Extract the (x, y) coordinate from the center of the cell holding the provided text.  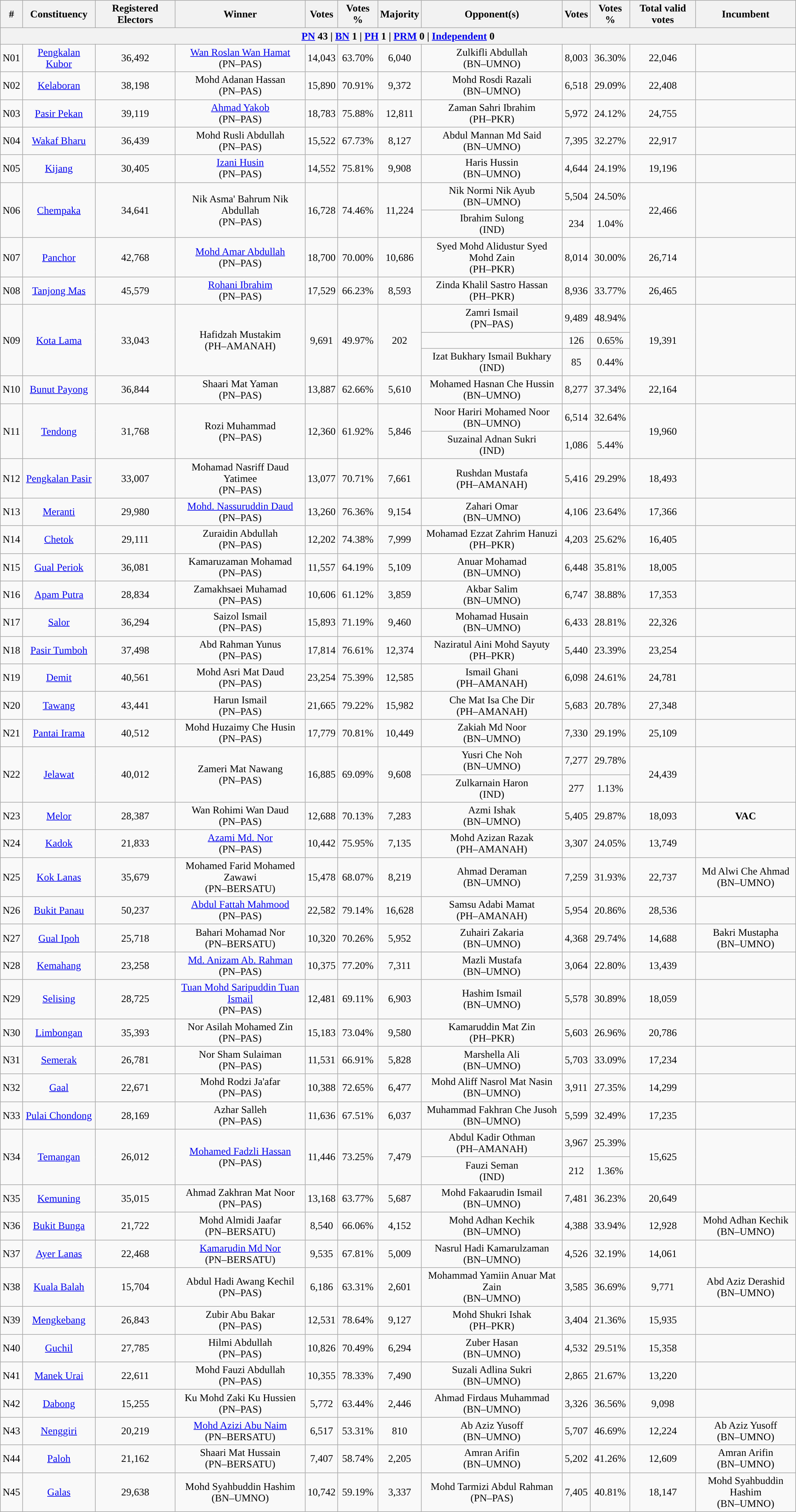
N18 (11, 650)
Zuraidin Abdullah(PN–PAS) (240, 540)
8,219 (400, 877)
N26 (11, 910)
N06 (11, 210)
61.12% (358, 595)
Tuan Mohd Saripuddin Tuan Ismail(PN–PAS) (240, 999)
Ahmad Firdaus Muhammad(BN–UMNO) (492, 1403)
10,449 (400, 733)
9,691 (321, 340)
24.12% (610, 113)
7,479 (400, 1157)
Hilmi Abdullah(PN–PAS) (240, 1348)
11,224 (400, 210)
3,859 (400, 595)
7,999 (400, 540)
Ibrahim Sulong(IND) (492, 224)
22,326 (663, 622)
10,686 (400, 257)
69.09% (358, 774)
23,258 (135, 966)
10,388 (321, 1088)
Total valid votes (663, 14)
Ahmad Zakhran Mat Noor(PN–PAS) (240, 1198)
Pengkalan Pasir (59, 479)
8,593 (400, 291)
Zaman Sahri Ibrahim(PH–PKR) (492, 113)
Mohamed Fadzli Hassan(PN–PAS) (240, 1157)
7,330 (576, 733)
40,012 (135, 774)
12,811 (400, 113)
29.29% (610, 479)
22,468 (135, 1254)
Paloh (59, 1458)
Yusri Che Noh(BN–UMNO) (492, 761)
16,628 (400, 910)
N02 (11, 86)
27,348 (663, 705)
N13 (11, 512)
9,489 (576, 318)
Chetok (59, 540)
38.88% (610, 595)
21,665 (321, 705)
Abdul Mannan Md Said(BN–UMNO) (492, 141)
36.23% (610, 1198)
Nor Asilah Mohamed Zin(PN–PAS) (240, 1033)
Mohd Rosdi Razali(BN–UMNO) (492, 86)
Wakaf Bharu (59, 141)
N24 (11, 844)
6,514 (576, 417)
24.19% (610, 168)
1.36% (610, 1170)
3,585 (576, 1287)
28,169 (135, 1115)
58.74% (358, 1458)
5.44% (610, 445)
Shaari Mat Yaman(PN–PAS) (240, 390)
N20 (11, 705)
N17 (11, 622)
Panchor (59, 257)
8,936 (576, 291)
37.34% (610, 390)
6,518 (576, 86)
63.31% (358, 1287)
N19 (11, 677)
3,307 (576, 844)
Zubir Abu Bakar(PN–PAS) (240, 1321)
13,220 (663, 1376)
1.13% (610, 788)
Bukit Bunga (59, 1226)
66.23% (358, 291)
18,493 (663, 479)
78.33% (358, 1376)
15,935 (663, 1321)
16,405 (663, 540)
5,846 (400, 431)
26,465 (663, 291)
74.46% (358, 210)
9,608 (400, 774)
40.81% (610, 1492)
8,014 (576, 257)
3,064 (576, 966)
73.04% (358, 1033)
9,127 (400, 1321)
7,277 (576, 761)
Pengkalan Kubor (59, 58)
17,529 (321, 291)
2,601 (400, 1287)
15,358 (663, 1348)
Pulai Chondong (59, 1115)
5,972 (576, 113)
18,093 (663, 816)
Hashim Ismail(BN–UMNO) (492, 999)
40,512 (135, 733)
Melor (59, 816)
2,865 (576, 1376)
Ayer Lanas (59, 1254)
N39 (11, 1321)
79.14% (358, 910)
Fauzi Seman(IND) (492, 1170)
9,908 (400, 168)
34,641 (135, 210)
5,603 (576, 1033)
Zakiah Md Noor(BN–UMNO) (492, 733)
810 (400, 1431)
3,337 (400, 1492)
Tendong (59, 431)
50,237 (135, 910)
Incumbent (746, 14)
N43 (11, 1431)
24,439 (663, 774)
85 (576, 362)
17,366 (663, 512)
11,446 (321, 1157)
Demit (59, 677)
Kemuning (59, 1198)
36.56% (610, 1403)
29.74% (610, 938)
Mohamad Ezzat Zahrim Hanuzi(PH–PKR) (492, 540)
Zulkifli Abdullah(BN–UMNO) (492, 58)
13,439 (663, 966)
7,481 (576, 1198)
Abd Rahman Yunus(PN–PAS) (240, 650)
6,903 (400, 999)
17,235 (663, 1115)
Mohd Rodzi Ja'afar(PN–PAS) (240, 1088)
Chempaka (59, 210)
6,448 (576, 567)
Shaari Mat Hussain(PN–BERSATU) (240, 1458)
Zameri Mat Nawang(PN–PAS) (240, 774)
0.65% (610, 340)
12,531 (321, 1321)
Gual Ipoh (59, 938)
13,887 (321, 390)
12,928 (663, 1226)
Guchil (59, 1348)
Akbar Salim(BN–UMNO) (492, 595)
5,202 (576, 1458)
10,742 (321, 1492)
29.51% (610, 1348)
6,040 (400, 58)
N16 (11, 595)
7,490 (400, 1376)
Mohd Fakaarudin Ismail(BN–UMNO) (492, 1198)
Zahari Omar(BN–UMNO) (492, 512)
Noor Hariri Mohamed Noor(BN–UMNO) (492, 417)
N07 (11, 257)
3,404 (576, 1321)
Bunut Payong (59, 390)
Harun Ismail(PN–PAS) (240, 705)
Samsu Adabi Mamat(PH–AMANAH) (492, 910)
N15 (11, 567)
N25 (11, 877)
29,111 (135, 540)
N27 (11, 938)
Selising (59, 999)
4,152 (400, 1226)
70.91% (358, 86)
29.19% (610, 733)
Mohd Almidi Jaafar(PN–BERSATU) (240, 1226)
73.25% (358, 1157)
Wan Rohimi Wan Daud(PN–PAS) (240, 816)
19,391 (663, 340)
N09 (11, 340)
77.20% (358, 966)
12,688 (321, 816)
Suzali Adlina Sukri(BN–UMNO) (492, 1376)
1.04% (610, 224)
66.06% (358, 1226)
10,375 (321, 966)
Abdul Fattah Mahmood(PN–PAS) (240, 910)
18,147 (663, 1492)
Constituency (59, 14)
N45 (11, 1492)
Bukit Panau (59, 910)
6,294 (400, 1348)
N21 (11, 733)
17,234 (663, 1060)
6,037 (400, 1115)
12,481 (321, 999)
Kamaruddin Mat Zin(PH–PKR) (492, 1033)
5,707 (576, 1431)
76.36% (358, 512)
22,408 (663, 86)
70.00% (358, 257)
17,814 (321, 650)
# (11, 14)
N10 (11, 390)
36.30% (610, 58)
Jelawat (59, 774)
Zuber Hasan(BN–UMNO) (492, 1348)
Haris Hussin(BN–UMNO) (492, 168)
5,687 (400, 1198)
15,625 (663, 1157)
Gaal (59, 1088)
Zuhairi Zakaria(BN–UMNO) (492, 938)
75.88% (358, 113)
10,826 (321, 1348)
22,582 (321, 910)
234 (576, 224)
11,636 (321, 1115)
5,599 (576, 1115)
22,466 (663, 210)
Ismail Ghani(PH–AMANAH) (492, 677)
29,638 (135, 1492)
21.36% (610, 1321)
9,460 (400, 622)
28,387 (135, 816)
Izat Bukhary Ismail Bukhary(IND) (492, 362)
N04 (11, 141)
Galas (59, 1492)
Mohd Shukri Ishak(PH–PKR) (492, 1321)
Suzainal Adnan Sukri(IND) (492, 445)
7,135 (400, 844)
59.19% (358, 1492)
N35 (11, 1198)
14,552 (321, 168)
N22 (11, 774)
Mohd Adanan Hassan(PN–PAS) (240, 86)
Abdul Kadir Othman(PH–AMANAH) (492, 1143)
12,374 (400, 650)
5,772 (321, 1403)
78.64% (358, 1321)
Mohd Rusli Abdullah(PN–PAS) (240, 141)
Zulkarnain Haron(IND) (492, 788)
21,722 (135, 1226)
19,960 (663, 431)
18,700 (321, 257)
Ahmad Yakob(PN–PAS) (240, 113)
Nasrul Hadi Kamarulzaman(BN–UMNO) (492, 1254)
6,747 (576, 595)
PN 43 | BN 1 | PH 1 | PRM 0 | Independent 0 (398, 36)
23.64% (610, 512)
7,405 (576, 1492)
Tanjong Mas (59, 291)
14,061 (663, 1254)
22,917 (663, 141)
6,186 (321, 1287)
5,440 (576, 650)
N11 (11, 431)
9,372 (400, 86)
4,644 (576, 168)
10,355 (321, 1376)
67.51% (358, 1115)
5,009 (400, 1254)
21,162 (135, 1458)
37,498 (135, 650)
Kok Lanas (59, 877)
75.39% (358, 677)
12,360 (321, 431)
12,609 (663, 1458)
Pantai Irama (59, 733)
N12 (11, 479)
Rozi Muhammad(PN–PAS) (240, 431)
35,015 (135, 1198)
24,781 (663, 677)
53.31% (358, 1431)
0.44% (610, 362)
Salor (59, 622)
Mohd Amar Abdullah(PN–PAS) (240, 257)
Mohd Asri Mat Daud(PN–PAS) (240, 677)
Zamri Ismail(PN–PAS) (492, 318)
Mohamad Nasriff Daud Yatimee(PN–PAS) (240, 479)
Dabong (59, 1403)
36,439 (135, 141)
Temangan (59, 1157)
Syed Mohd Alidustur Syed Mohd Zain(PH–PKR) (492, 257)
6,098 (576, 677)
9,771 (663, 1287)
12,202 (321, 540)
Zinda Khalil Sastro Hassan(PH–PKR) (492, 291)
Mohamed Hasnan Che Hussin(BN–UMNO) (492, 390)
15,183 (321, 1033)
16,885 (321, 774)
6,433 (576, 622)
15,478 (321, 877)
79.22% (358, 705)
6,517 (321, 1431)
32.19% (610, 1254)
63.70% (358, 58)
7,661 (400, 479)
Abdul Hadi Awang Kechil(PN–PAS) (240, 1287)
7,395 (576, 141)
Mohd Azizan Razak(PH–AMANAH) (492, 844)
Mohd Fauzi Abdullah(PN–PAS) (240, 1376)
N40 (11, 1348)
Kuala Balah (59, 1287)
40,561 (135, 677)
74.38% (358, 540)
33.09% (610, 1060)
N28 (11, 966)
48.94% (610, 318)
N05 (11, 168)
N36 (11, 1226)
Marshella Ali(BN–UMNO) (492, 1060)
39,119 (135, 113)
Winner (240, 14)
35,679 (135, 877)
36,081 (135, 567)
63.44% (358, 1403)
71.19% (358, 622)
2,446 (400, 1403)
36,844 (135, 390)
25,109 (663, 733)
N03 (11, 113)
10,442 (321, 844)
Azhar Salleh(PN–PAS) (240, 1115)
70.49% (358, 1348)
70.71% (358, 479)
30.89% (610, 999)
30.00% (610, 257)
20.86% (610, 910)
70.26% (358, 938)
5,416 (576, 479)
Pasir Pekan (59, 113)
Bahari Mohamad Nor(PN–BERSATU) (240, 938)
26,012 (135, 1157)
20,219 (135, 1431)
13,749 (663, 844)
N08 (11, 291)
5,610 (400, 390)
4,203 (576, 540)
Pasir Tumboh (59, 650)
61.92% (358, 431)
11,557 (321, 567)
4,526 (576, 1254)
25.39% (610, 1143)
35,393 (135, 1033)
21,833 (135, 844)
7,311 (400, 966)
Nor Sham Sulaiman(PN–PAS) (240, 1060)
9,154 (400, 512)
17,779 (321, 733)
Azami Md. Nor(PN–PAS) (240, 844)
VAC (746, 816)
8,003 (576, 58)
70.81% (358, 733)
202 (400, 340)
29.78% (610, 761)
Kamarudin Md Nor(PN–BERSATU) (240, 1254)
25.62% (610, 540)
3,326 (576, 1403)
8,540 (321, 1226)
36.69% (610, 1287)
15,982 (400, 705)
42,768 (135, 257)
72.65% (358, 1088)
212 (576, 1170)
Anuar Mohamad(BN–UMNO) (492, 567)
33,043 (135, 340)
32.27% (610, 141)
Limbongan (59, 1033)
N34 (11, 1157)
30,405 (135, 168)
20,786 (663, 1033)
64.19% (358, 567)
N31 (11, 1060)
4,532 (576, 1348)
Che Mat Isa Che Dir(PH–AMANAH) (492, 705)
28,834 (135, 595)
22.80% (610, 966)
36,294 (135, 622)
15,255 (135, 1403)
29,980 (135, 512)
N37 (11, 1254)
24.05% (610, 844)
70.13% (358, 816)
29.87% (610, 816)
8,277 (576, 390)
18,005 (663, 567)
N23 (11, 816)
33.77% (610, 291)
6,477 (400, 1088)
N14 (11, 540)
41.26% (610, 1458)
28.81% (610, 622)
8,127 (400, 141)
22,164 (663, 390)
31,768 (135, 431)
Abd Aziz Derashid(BN–UMNO) (746, 1287)
Mohammad Yamiin Anuar Mat Zain(BN–UMNO) (492, 1287)
75.81% (358, 168)
63.77% (358, 1198)
277 (576, 788)
23.39% (610, 650)
67.73% (358, 141)
Kota Lama (59, 340)
Majority (400, 14)
7,259 (576, 877)
20,649 (663, 1198)
45,579 (135, 291)
21.67% (610, 1376)
Semerak (59, 1060)
5,109 (400, 567)
2,205 (400, 1458)
Kamaruzaman Mohamad(PN–PAS) (240, 567)
15,522 (321, 141)
46.69% (610, 1431)
Mohd Huzaimy Che Husin(PN–PAS) (240, 733)
43,441 (135, 705)
25,718 (135, 938)
Opponent(s) (492, 14)
126 (576, 340)
68.07% (358, 877)
Meranti (59, 512)
7,407 (321, 1458)
20.78% (610, 705)
Gual Periok (59, 567)
36,492 (135, 58)
49.97% (358, 340)
3,911 (576, 1088)
26,714 (663, 257)
Kijang (59, 168)
11,531 (321, 1060)
Muhammad Fakhran Che Jusoh(BN–UMNO) (492, 1115)
7,283 (400, 816)
N38 (11, 1287)
69.11% (358, 999)
Rohani Ibrahim(PN–PAS) (240, 291)
13,260 (321, 512)
N44 (11, 1458)
17,353 (663, 595)
Mazli Mustafa(BN–UMNO) (492, 966)
Mohamad Husain(BN–UMNO) (492, 622)
35.81% (610, 567)
Apam Putra (59, 595)
26,843 (135, 1321)
4,106 (576, 512)
5,504 (576, 196)
13,168 (321, 1198)
10,606 (321, 595)
13,077 (321, 479)
31.93% (610, 877)
1,086 (576, 445)
29.09% (610, 86)
N41 (11, 1376)
15,890 (321, 86)
9,535 (321, 1254)
67.81% (358, 1254)
10,320 (321, 938)
Tawang (59, 705)
Mohamed Farid Mohamed Zawawi(PN–BERSATU) (240, 877)
19,196 (663, 168)
Nik Normi Nik Ayub(BN–UMNO) (492, 196)
5,683 (576, 705)
9,098 (663, 1403)
24.61% (610, 677)
Kadok (59, 844)
26.96% (610, 1033)
33,007 (135, 479)
18,783 (321, 113)
N30 (11, 1033)
76.61% (358, 650)
Kelaboran (59, 86)
Mohd Aliff Nasrol Mat Nasin(BN–UMNO) (492, 1088)
N32 (11, 1088)
14,299 (663, 1088)
Ahmad Deraman(BN–UMNO) (492, 877)
24,755 (663, 113)
16,728 (321, 210)
5,578 (576, 999)
Nenggiri (59, 1431)
Izani Husin(PN–PAS) (240, 168)
9,580 (400, 1033)
12,224 (663, 1431)
14,688 (663, 938)
26,781 (135, 1060)
5,405 (576, 816)
33.94% (610, 1226)
Md. Anizam Ab. Rahman(PN–PAS) (240, 966)
22,611 (135, 1376)
28,536 (663, 910)
Md Alwi Che Ahmad(BN–UMNO) (746, 877)
27,785 (135, 1348)
N01 (11, 58)
15,704 (135, 1287)
75.95% (358, 844)
22,046 (663, 58)
Zamakhsaei Muhamad(PN–PAS) (240, 595)
Naziratul Aini Mohd Sayuty(PH–PKR) (492, 650)
Mengkebang (59, 1321)
12,585 (400, 677)
24.50% (610, 196)
Mohd Azizi Abu Naim(PN–BERSATU) (240, 1431)
Azmi Ishak(BN–UMNO) (492, 816)
Nik Asma' Bahrum Nik Abdullah(PN–PAS) (240, 210)
Manek Urai (59, 1376)
N33 (11, 1115)
5,952 (400, 938)
27.35% (610, 1088)
Bakri Mustapha(BN–UMNO) (746, 938)
32.64% (610, 417)
Hafidzah Mustakim(PH–AMANAH) (240, 340)
28,725 (135, 999)
Saizol Ismail(PN–PAS) (240, 622)
Mohd. Nassuruddin Daud(PN–PAS) (240, 512)
Mohd Tarmizi Abdul Rahman(PN–PAS) (492, 1492)
Wan Roslan Wan Hamat(PN–PAS) (240, 58)
32.49% (610, 1115)
5,828 (400, 1060)
3,967 (576, 1143)
62.66% (358, 390)
5,703 (576, 1060)
N29 (11, 999)
14,043 (321, 58)
66.91% (358, 1060)
N42 (11, 1403)
Ku Mohd Zaki Ku Hussien(PN–PAS) (240, 1403)
18,059 (663, 999)
Rushdan Mustafa(PH–AMANAH) (492, 479)
22,671 (135, 1088)
5,954 (576, 910)
22,737 (663, 877)
Kemahang (59, 966)
Registered Electors (135, 14)
15,893 (321, 622)
38,198 (135, 86)
4,368 (576, 938)
4,388 (576, 1226)
